Search for the cell housing the specified text and yield its (x, y) center coordinate. 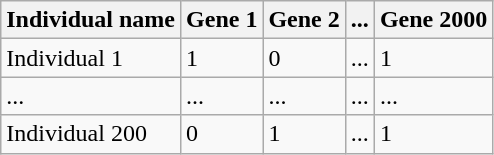
Individual 200 (91, 134)
Individual name (91, 20)
Gene 1 (222, 20)
Individual 1 (91, 58)
Gene 2 (304, 20)
Gene 2000 (433, 20)
